Determine the (X, Y) coordinate at the center of the cell enclosing the given text.  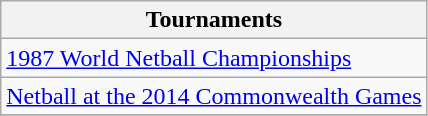
1987 World Netball Championships (214, 58)
Netball at the 2014 Commonwealth Games (214, 96)
Tournaments (214, 20)
